Identify which cell holds the provided text, then report its (X, Y) central coordinate. 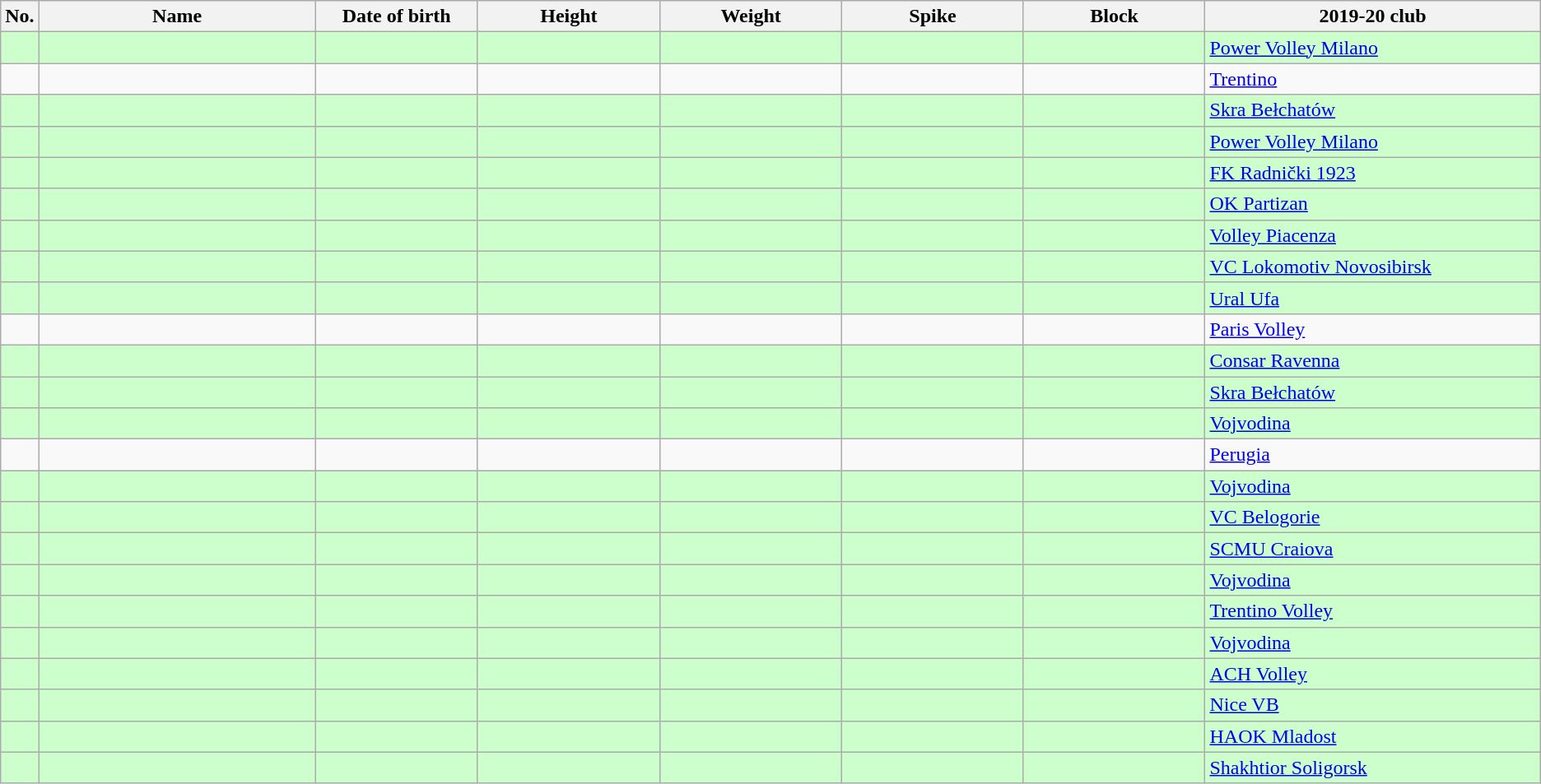
HAOK Mladost (1373, 736)
OK Partizan (1373, 204)
Paris Volley (1373, 329)
Height (568, 16)
No. (20, 16)
VC Belogorie (1373, 517)
Trentino Volley (1373, 611)
Block (1115, 16)
Name (177, 16)
Perugia (1373, 455)
Weight (751, 16)
Volley Piacenza (1373, 235)
ACH Volley (1373, 674)
Date of birth (397, 16)
FK Radnički 1923 (1373, 173)
Ural Ufa (1373, 298)
Nice VB (1373, 705)
Shakhtior Soligorsk (1373, 768)
Consar Ravenna (1373, 360)
Trentino (1373, 79)
Spike (933, 16)
VC Lokomotiv Novosibirsk (1373, 267)
2019-20 club (1373, 16)
SCMU Craiova (1373, 549)
